Capture the cell that displays the provided text and extract its [x, y] central coordinate. 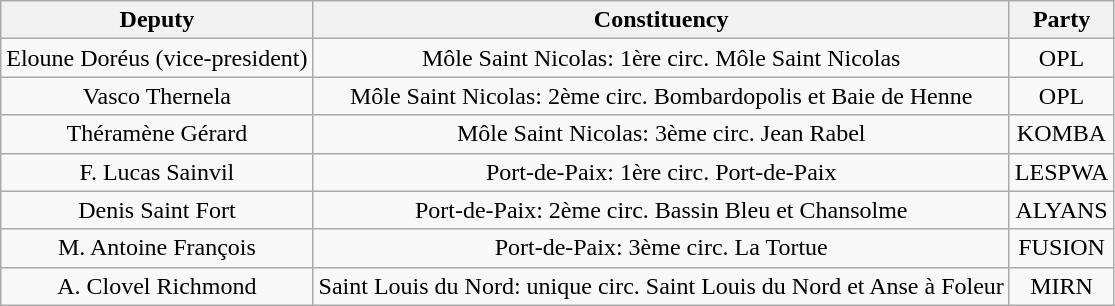
Port-de-Paix: 1ère circ. Port-de-Paix [661, 172]
Saint Louis du Nord: unique circ. Saint Louis du Nord et Anse à Foleur [661, 286]
Môle Saint Nicolas: 2ème circ. Bombardopolis et Baie de Henne [661, 96]
Party [1061, 20]
A. Clovel Richmond [157, 286]
Port-de-Paix: 2ème circ. Bassin Bleu et Chansolme [661, 210]
Théramène Gérard [157, 134]
Deputy [157, 20]
KOMBA [1061, 134]
Môle Saint Nicolas: 3ème circ. Jean Rabel [661, 134]
Port-de-Paix: 3ème circ. La Tortue [661, 248]
FUSION [1061, 248]
Môle Saint Nicolas: 1ère circ. Môle Saint Nicolas [661, 58]
Constituency [661, 20]
LESPWA [1061, 172]
M. Antoine François [157, 248]
Vasco Thernela [157, 96]
MIRN [1061, 286]
Eloune Doréus (vice-president) [157, 58]
Denis Saint Fort [157, 210]
ALYANS [1061, 210]
F. Lucas Sainvil [157, 172]
